Capture the cell that displays the provided text and extract its (x, y) central coordinate. 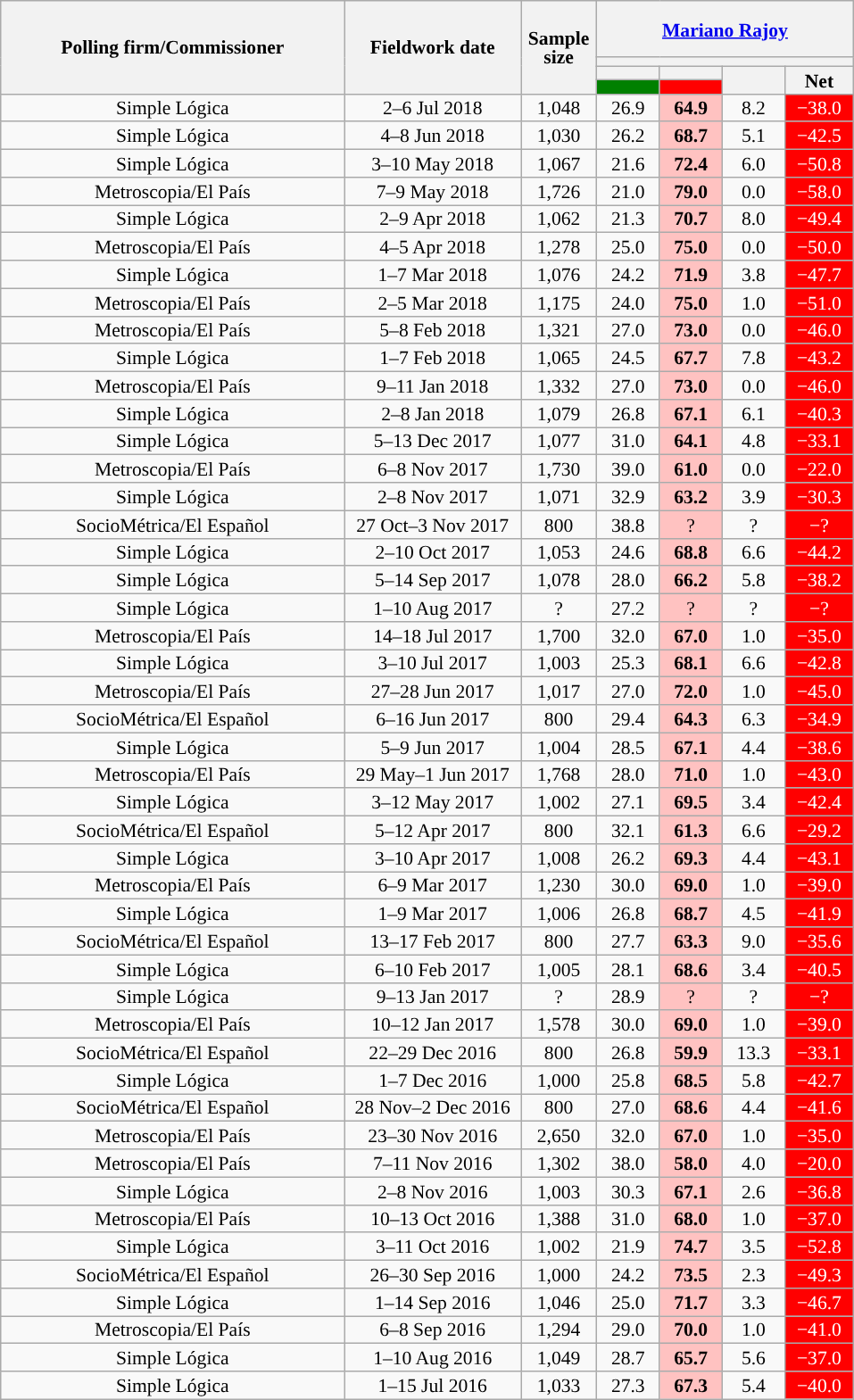
−42.4 (819, 803)
−40.5 (819, 969)
−36.8 (819, 1190)
−29.2 (819, 830)
2–9 Apr 2018 (433, 220)
1,008 (559, 858)
61.3 (691, 830)
38.8 (628, 525)
−34.9 (819, 719)
5–12 Apr 2017 (433, 830)
Polling firm/Commissioner (173, 47)
−41.0 (819, 1330)
6–8 Nov 2017 (433, 469)
1,004 (559, 746)
1–7 Feb 2018 (433, 359)
−43.2 (819, 359)
2–10 Oct 2017 (433, 551)
7–11 Nov 2016 (433, 1164)
59.9 (691, 1053)
1,077 (559, 441)
71.0 (691, 775)
−42.8 (819, 664)
74.7 (691, 1247)
1,730 (559, 469)
−38.2 (819, 580)
68.1 (691, 664)
4–5 Apr 2018 (433, 246)
1,049 (559, 1358)
64.9 (691, 107)
1,005 (559, 969)
10–12 Jan 2017 (433, 1024)
1,030 (559, 136)
38.0 (628, 1164)
−22.0 (819, 469)
−58.0 (819, 191)
21.6 (628, 164)
4.8 (753, 441)
−40.3 (819, 414)
−47.7 (819, 275)
70.7 (691, 220)
29 May–1 Jun 2017 (433, 775)
2–8 Nov 2016 (433, 1190)
63.2 (691, 496)
21.9 (628, 1247)
5–13 Dec 2017 (433, 441)
−41.9 (819, 914)
−50.0 (819, 246)
1,065 (559, 359)
21.0 (628, 191)
29.4 (628, 719)
28.1 (628, 969)
6.0 (753, 164)
6–8 Sep 2016 (433, 1330)
1,768 (559, 775)
7–9 May 2018 (433, 191)
1,006 (559, 914)
26–30 Sep 2016 (433, 1274)
29.0 (628, 1330)
1,017 (559, 691)
−46.7 (819, 1303)
30.3 (628, 1190)
68.8 (691, 551)
2–5 Mar 2018 (433, 302)
1,321 (559, 330)
1–15 Jul 2016 (433, 1385)
−42.7 (819, 1080)
72.4 (691, 164)
3.9 (753, 496)
22–29 Dec 2016 (433, 1053)
61.0 (691, 469)
−51.0 (819, 302)
67.7 (691, 359)
1–7 Dec 2016 (433, 1080)
28 Nov–2 Dec 2016 (433, 1108)
−38.6 (819, 746)
21.3 (628, 220)
69.5 (691, 803)
9.0 (753, 940)
27 Oct–3 Nov 2017 (433, 525)
24.6 (628, 551)
69.3 (691, 858)
7.8 (753, 359)
1–10 Aug 2017 (433, 609)
72.0 (691, 691)
9–13 Jan 2017 (433, 996)
−30.3 (819, 496)
3–10 Jul 2017 (433, 664)
6–16 Jun 2017 (433, 719)
Sample size (559, 47)
1,332 (559, 385)
4.5 (753, 914)
1,278 (559, 246)
1,175 (559, 302)
3–12 May 2017 (433, 803)
3–10 Apr 2017 (433, 858)
2–8 Jan 2018 (433, 414)
1,230 (559, 885)
2–8 Nov 2017 (433, 496)
6.1 (753, 414)
5–14 Sep 2017 (433, 580)
−38.0 (819, 107)
1,294 (559, 1330)
71.9 (691, 275)
−49.4 (819, 220)
6.3 (753, 719)
25.8 (628, 1080)
1,726 (559, 191)
13.3 (753, 1053)
3–11 Oct 2016 (433, 1247)
1,053 (559, 551)
−43.0 (819, 775)
25.3 (628, 664)
65.7 (691, 1358)
9–11 Jan 2018 (433, 385)
−44.2 (819, 551)
Mariano Rajoy (725, 29)
1,078 (559, 580)
79.0 (691, 191)
66.2 (691, 580)
1–7 Mar 2018 (433, 275)
3.8 (753, 275)
−52.8 (819, 1247)
14–18 Jul 2017 (433, 635)
−50.8 (819, 164)
2.3 (753, 1274)
28.5 (628, 746)
5.4 (753, 1385)
−41.6 (819, 1108)
1–14 Sep 2016 (433, 1303)
−42.5 (819, 136)
1,033 (559, 1385)
13–17 Feb 2017 (433, 940)
27.1 (628, 803)
−43.1 (819, 858)
−49.3 (819, 1274)
10–13 Oct 2016 (433, 1219)
1,302 (559, 1164)
39.0 (628, 469)
1,048 (559, 107)
1,046 (559, 1303)
5–9 Jun 2017 (433, 746)
23–30 Nov 2016 (433, 1135)
−45.0 (819, 691)
3.5 (753, 1247)
70.0 (691, 1330)
28.7 (628, 1358)
Net (819, 80)
28.9 (628, 996)
32.1 (628, 830)
4–8 Jun 2018 (433, 136)
24.0 (628, 302)
27–28 Jun 2017 (433, 691)
1,700 (559, 635)
27.3 (628, 1385)
1,578 (559, 1024)
27.7 (628, 940)
1,388 (559, 1219)
27.2 (628, 609)
1,067 (559, 164)
Fieldwork date (433, 47)
68.5 (691, 1080)
26.9 (628, 107)
1,071 (559, 496)
73.5 (691, 1274)
1–9 Mar 2017 (433, 914)
2–6 Jul 2018 (433, 107)
5–8 Feb 2018 (433, 330)
−20.0 (819, 1164)
−35.6 (819, 940)
1,062 (559, 220)
2,650 (559, 1135)
4.0 (753, 1164)
64.3 (691, 719)
1–10 Aug 2016 (433, 1358)
67.3 (691, 1385)
2.6 (753, 1190)
68.0 (691, 1219)
63.3 (691, 940)
1,076 (559, 275)
5.6 (753, 1358)
1,079 (559, 414)
−40.0 (819, 1385)
6–10 Feb 2017 (433, 969)
3–10 May 2018 (433, 164)
32.9 (628, 496)
8.0 (753, 220)
6–9 Mar 2017 (433, 885)
3.3 (753, 1303)
8.2 (753, 107)
64.1 (691, 441)
58.0 (691, 1164)
24.5 (628, 359)
71.7 (691, 1303)
5.1 (753, 136)
